Find where the given text appears and provide that cell's center as (x, y) coordinate. 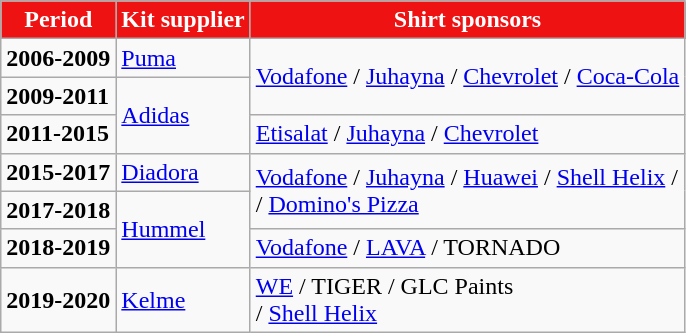
2015-2017 (58, 172)
2019-2020 (58, 300)
Etisalat / Juhayna / Chevrolet (468, 134)
Kelme (183, 300)
Shirt sponsors (468, 20)
2006-2009 (58, 58)
Vodafone / Juhayna / Chevrolet / Coca-Cola (468, 77)
Hummel (183, 229)
Puma (183, 58)
2009-2011 (58, 96)
Period (58, 20)
WE / TIGER / GLC Paints/ Shell Helix (468, 300)
2017-2018 (58, 210)
2018-2019 (58, 248)
Adidas (183, 115)
Diadora (183, 172)
Vodafone / LAVA / TORNADO (468, 248)
Kit supplier (183, 20)
Vodafone / Juhayna / Huawei / Shell Helix / / Domino's Pizza (468, 191)
2011-2015 (58, 134)
